Capture the cell that displays the provided text and extract its (X, Y) central coordinate. 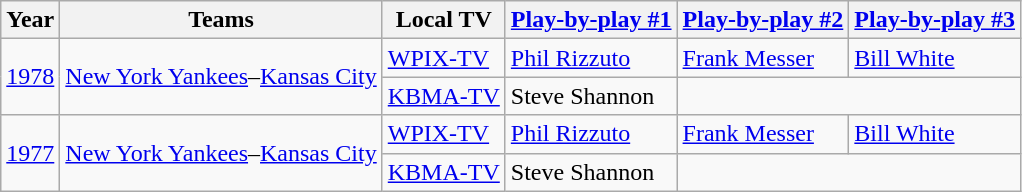
Play-by-play #3 (935, 20)
1978 (30, 77)
1977 (30, 153)
Year (30, 20)
Teams (221, 20)
Local TV (444, 20)
Play-by-play #1 (591, 20)
Play-by-play #2 (763, 20)
